Return [x, y] of the center of cell containing provided text 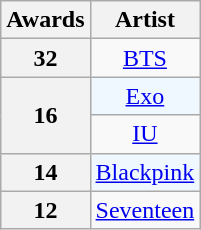
12 [46, 210]
IU [145, 134]
Seventeen [145, 210]
14 [46, 172]
16 [46, 115]
Exo [145, 96]
32 [46, 58]
BTS [145, 58]
Blackpink [145, 172]
Artist [145, 20]
Awards [46, 20]
